Find where the given text appears and provide that cell's center as (X, Y) coordinate. 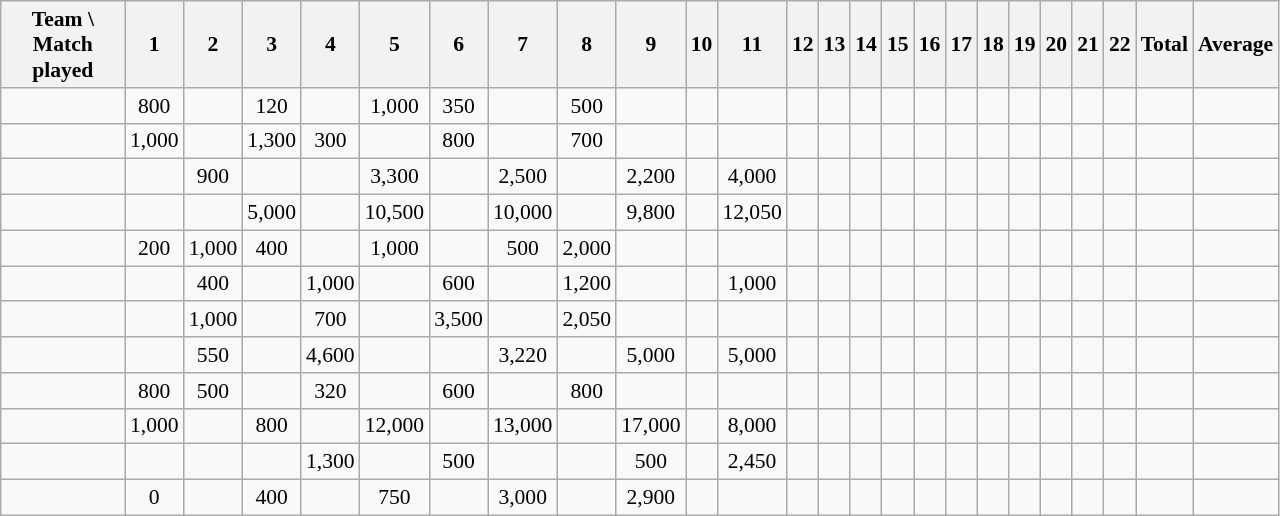
9,800 (650, 213)
13 (835, 44)
19 (1025, 44)
750 (394, 498)
4,600 (330, 355)
12,050 (752, 213)
17,000 (650, 426)
0 (154, 498)
Team \ Match played (63, 44)
18 (993, 44)
3,000 (522, 498)
12 (803, 44)
5 (394, 44)
320 (330, 391)
13,000 (522, 426)
3,500 (458, 320)
Average (1236, 44)
900 (214, 177)
4,000 (752, 177)
120 (272, 106)
2,900 (650, 498)
300 (330, 141)
8,000 (752, 426)
2,450 (752, 462)
21 (1088, 44)
2,200 (650, 177)
350 (458, 106)
17 (961, 44)
10,000 (522, 213)
550 (214, 355)
2,050 (586, 320)
2 (214, 44)
Total (1164, 44)
10 (702, 44)
8 (586, 44)
2,500 (522, 177)
1 (154, 44)
4 (330, 44)
22 (1120, 44)
2,000 (586, 248)
200 (154, 248)
6 (458, 44)
11 (752, 44)
1,200 (586, 284)
3 (272, 44)
3,220 (522, 355)
12,000 (394, 426)
10,500 (394, 213)
3,300 (394, 177)
16 (930, 44)
9 (650, 44)
14 (866, 44)
7 (522, 44)
20 (1057, 44)
15 (898, 44)
